From the cell containing the given text, extract its center point as (x, y) coordinate. 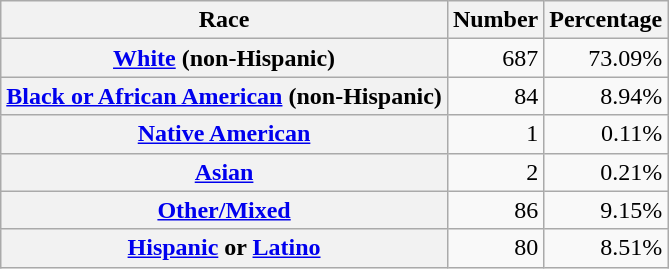
80 (495, 248)
Number (495, 20)
84 (495, 96)
9.15% (606, 210)
Black or African American (non-Hispanic) (224, 96)
73.09% (606, 58)
Race (224, 20)
Native American (224, 134)
0.11% (606, 134)
8.51% (606, 248)
2 (495, 172)
1 (495, 134)
Asian (224, 172)
86 (495, 210)
White (non-Hispanic) (224, 58)
Percentage (606, 20)
687 (495, 58)
Hispanic or Latino (224, 248)
0.21% (606, 172)
Other/Mixed (224, 210)
8.94% (606, 96)
